From the cell containing the given text, extract its center point as [x, y] coordinate. 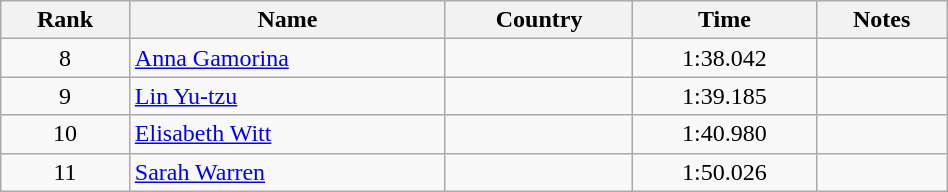
1:38.042 [724, 58]
8 [66, 58]
1:40.980 [724, 134]
10 [66, 134]
Sarah Warren [287, 172]
Lin Yu-tzu [287, 96]
Anna Gamorina [287, 58]
1:39.185 [724, 96]
Time [724, 20]
Notes [882, 20]
11 [66, 172]
Country [538, 20]
Name [287, 20]
1:50.026 [724, 172]
Elisabeth Witt [287, 134]
Rank [66, 20]
9 [66, 96]
